Capture the cell that displays the provided text and extract its (x, y) central coordinate. 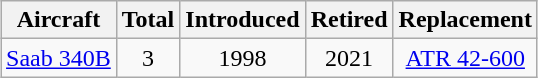
1998 (242, 58)
Total (148, 20)
Replacement (465, 20)
Aircraft (59, 20)
ATR 42-600 (465, 58)
2021 (349, 58)
Introduced (242, 20)
Retired (349, 20)
3 (148, 58)
Saab 340B (59, 58)
